Scan for the cell matching the given text and deliver its [x, y] coordinate at center. 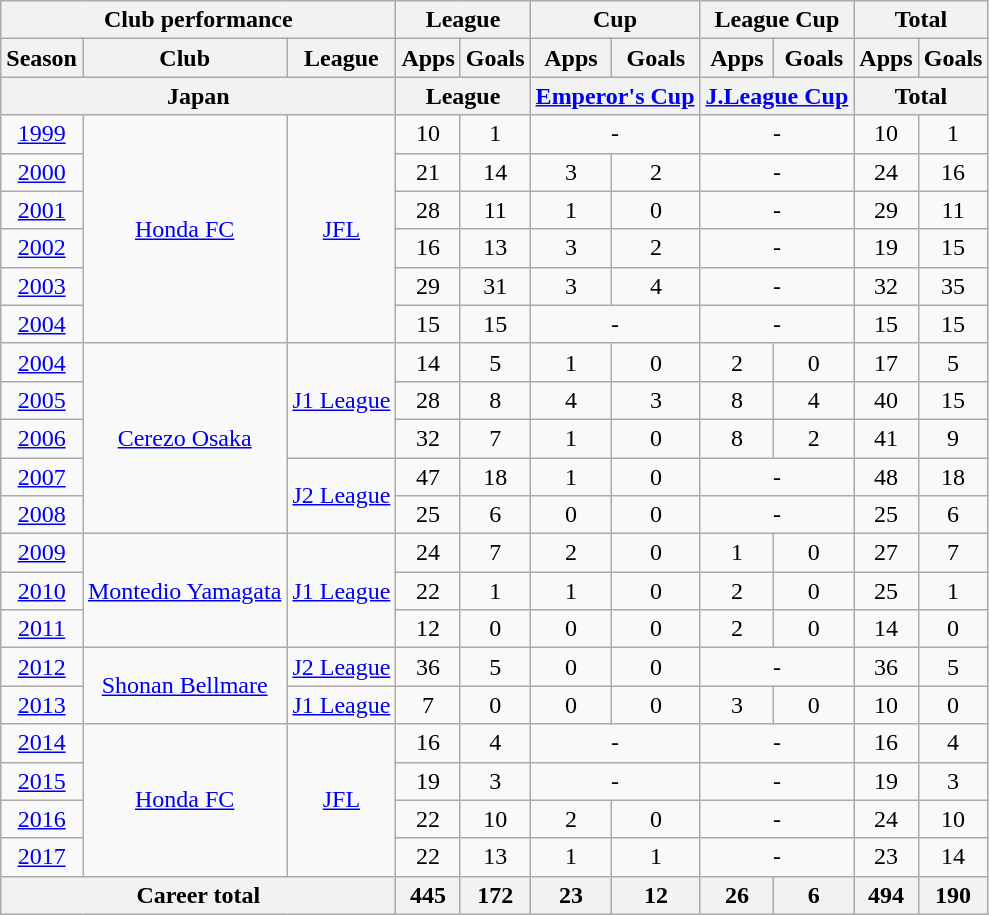
2007 [42, 477]
2017 [42, 857]
31 [495, 286]
21 [428, 172]
2013 [42, 705]
35 [953, 286]
Season [42, 58]
Career total [198, 895]
9 [953, 438]
27 [886, 553]
League Cup [777, 20]
Club [184, 58]
47 [428, 477]
Emperor's Cup [615, 96]
172 [495, 895]
2010 [42, 591]
Montedio Yamagata [184, 591]
2002 [42, 248]
1999 [42, 134]
48 [886, 477]
26 [737, 895]
J.League Cup [777, 96]
2016 [42, 819]
Shonan Bellmare [184, 686]
2012 [42, 667]
Club performance [198, 20]
190 [953, 895]
2006 [42, 438]
445 [428, 895]
2011 [42, 629]
2003 [42, 286]
2000 [42, 172]
2009 [42, 553]
Cerezo Osaka [184, 438]
2014 [42, 743]
Cup [615, 20]
40 [886, 400]
41 [886, 438]
17 [886, 362]
2008 [42, 515]
494 [886, 895]
2005 [42, 400]
2015 [42, 781]
2001 [42, 210]
Japan [198, 96]
